Detect which cell encompasses the target text, then output its (x, y) center coordinate. 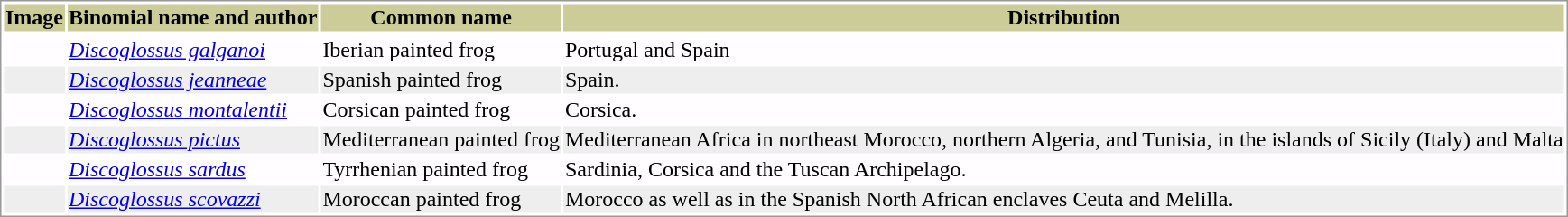
Mediterranean painted frog (441, 140)
Discoglossus jeanneae (192, 80)
Corsican painted frog (441, 109)
Portugal and Spain (1063, 50)
Spanish painted frog (441, 80)
Spain. (1063, 80)
Discoglossus sardus (192, 169)
Morocco as well as in the Spanish North African enclaves Ceuta and Melilla. (1063, 200)
Distribution (1063, 17)
Corsica. (1063, 109)
Discoglossus montalentii (192, 109)
Sardinia, Corsica and the Tuscan Archipelago. (1063, 169)
Discoglossus scovazzi (192, 200)
Iberian painted frog (441, 50)
Image (34, 17)
Discoglossus pictus (192, 140)
Tyrrhenian painted frog (441, 169)
Common name (441, 17)
Binomial name and author (192, 17)
Discoglossus galganoi (192, 50)
Moroccan painted frog (441, 200)
Mediterranean Africa in northeast Morocco, northern Algeria, and Tunisia, in the islands of Sicily (Italy) and Malta (1063, 140)
